Return the (X, Y) coordinate for the center point of the cell that contains the specified text.  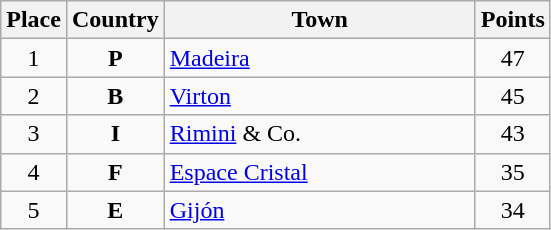
45 (512, 96)
3 (34, 134)
Country (115, 20)
35 (512, 172)
Place (34, 20)
43 (512, 134)
Town (320, 20)
Gijón (320, 210)
Madeira (320, 58)
E (115, 210)
Espace Cristal (320, 172)
2 (34, 96)
47 (512, 58)
5 (34, 210)
P (115, 58)
1 (34, 58)
Rimini & Co. (320, 134)
34 (512, 210)
Virton (320, 96)
4 (34, 172)
I (115, 134)
B (115, 96)
F (115, 172)
Points (512, 20)
